Determine the [x, y] coordinate at the center of the cell enclosing the given text.  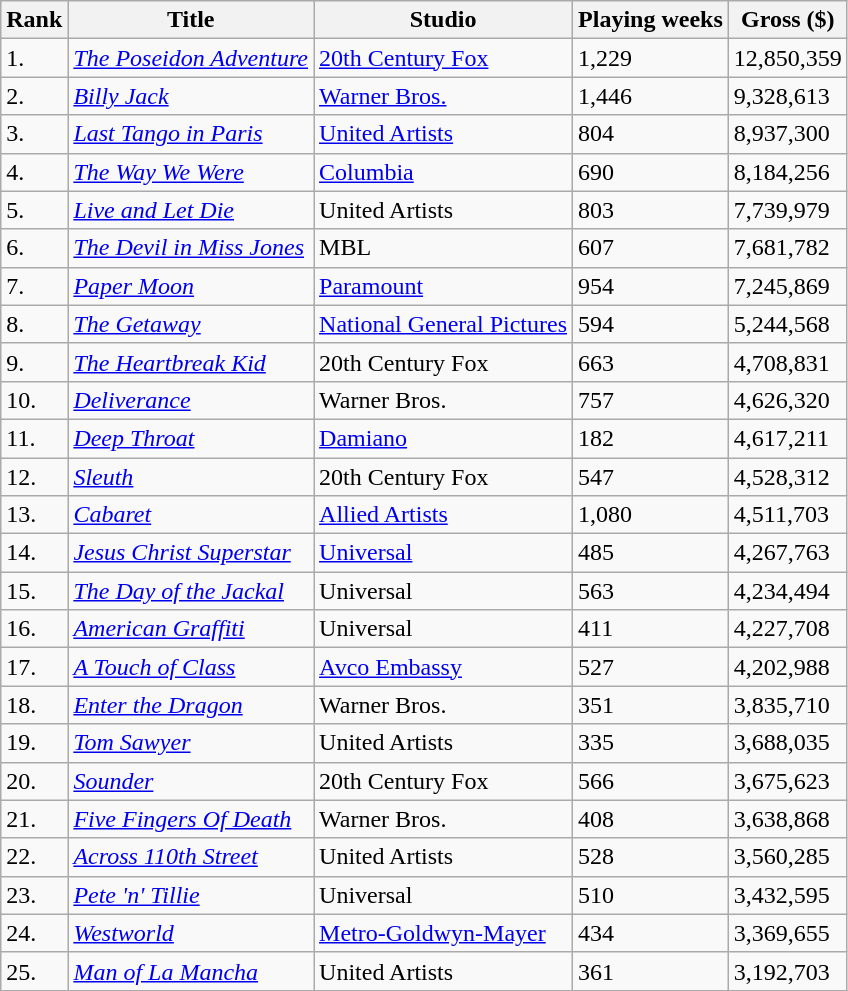
361 [651, 971]
A Touch of Class [191, 667]
MBL [444, 248]
19. [34, 743]
3,192,703 [788, 971]
804 [651, 134]
5,244,568 [788, 324]
594 [651, 324]
607 [651, 248]
8,937,300 [788, 134]
The Heartbreak Kid [191, 362]
Rank [34, 20]
Deep Throat [191, 438]
510 [651, 895]
18. [34, 705]
3,675,623 [788, 781]
Across 110th Street [191, 857]
566 [651, 781]
408 [651, 819]
7. [34, 286]
8,184,256 [788, 172]
4,528,312 [788, 477]
Studio [444, 20]
3. [34, 134]
411 [651, 629]
Metro-Goldwyn-Mayer [444, 933]
4,227,708 [788, 629]
757 [651, 400]
4. [34, 172]
Man of La Mancha [191, 971]
527 [651, 667]
9,328,613 [788, 96]
3,688,035 [788, 743]
485 [651, 553]
Columbia [444, 172]
4,617,211 [788, 438]
3,432,595 [788, 895]
Pete 'n' Tillie [191, 895]
8. [34, 324]
2. [34, 96]
690 [651, 172]
351 [651, 705]
3,638,868 [788, 819]
13. [34, 515]
Jesus Christ Superstar [191, 553]
The Poseidon Adventure [191, 58]
1,446 [651, 96]
7,681,782 [788, 248]
182 [651, 438]
Title [191, 20]
Last Tango in Paris [191, 134]
14. [34, 553]
National General Pictures [444, 324]
10. [34, 400]
11. [34, 438]
9. [34, 362]
3,369,655 [788, 933]
Tom Sawyer [191, 743]
American Graffiti [191, 629]
4,708,831 [788, 362]
434 [651, 933]
Avco Embassy [444, 667]
335 [651, 743]
Sounder [191, 781]
16. [34, 629]
7,245,869 [788, 286]
803 [651, 210]
5. [34, 210]
24. [34, 933]
4,267,763 [788, 553]
Damiano [444, 438]
563 [651, 591]
Paper Moon [191, 286]
7,739,979 [788, 210]
4,202,988 [788, 667]
Billy Jack [191, 96]
12,850,359 [788, 58]
6. [34, 248]
3,835,710 [788, 705]
20. [34, 781]
Westworld [191, 933]
Playing weeks [651, 20]
21. [34, 819]
Enter the Dragon [191, 705]
Sleuth [191, 477]
4,626,320 [788, 400]
1,229 [651, 58]
17. [34, 667]
12. [34, 477]
15. [34, 591]
528 [651, 857]
4,511,703 [788, 515]
The Getaway [191, 324]
22. [34, 857]
1. [34, 58]
Live and Let Die [191, 210]
954 [651, 286]
Allied Artists [444, 515]
The Way We Were [191, 172]
Deliverance [191, 400]
Paramount [444, 286]
Gross ($) [788, 20]
3,560,285 [788, 857]
Cabaret [191, 515]
25. [34, 971]
4,234,494 [788, 591]
The Day of the Jackal [191, 591]
1,080 [651, 515]
663 [651, 362]
547 [651, 477]
23. [34, 895]
Five Fingers Of Death [191, 819]
The Devil in Miss Jones [191, 248]
